Return the (x, y) coordinate for the center point of the cell that contains the specified text.  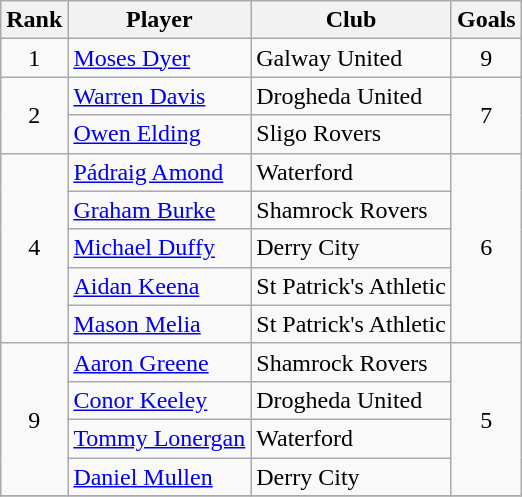
Galway United (352, 58)
Goals (486, 20)
Moses Dyer (160, 58)
Aaron Greene (160, 362)
Daniel Mullen (160, 477)
Warren Davis (160, 96)
Conor Keeley (160, 400)
6 (486, 248)
Tommy Lonergan (160, 438)
Pádraig Amond (160, 172)
7 (486, 115)
4 (34, 248)
Michael Duffy (160, 248)
Graham Burke (160, 210)
2 (34, 115)
Rank (34, 20)
Mason Melia (160, 324)
Player (160, 20)
Owen Elding (160, 134)
5 (486, 419)
1 (34, 58)
Sligo Rovers (352, 134)
Aidan Keena (160, 286)
Club (352, 20)
